Capture the cell that displays the provided text and extract its [X, Y] central coordinate. 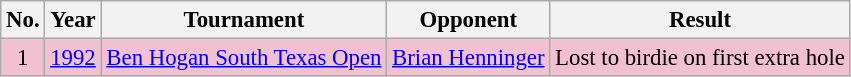
Year [73, 20]
Lost to birdie on first extra hole [700, 58]
1 [23, 58]
Tournament [244, 20]
1992 [73, 58]
Result [700, 20]
No. [23, 20]
Opponent [468, 20]
Ben Hogan South Texas Open [244, 58]
Brian Henninger [468, 58]
